Locate the cell with the specified text and output its (x, y) center coordinate. 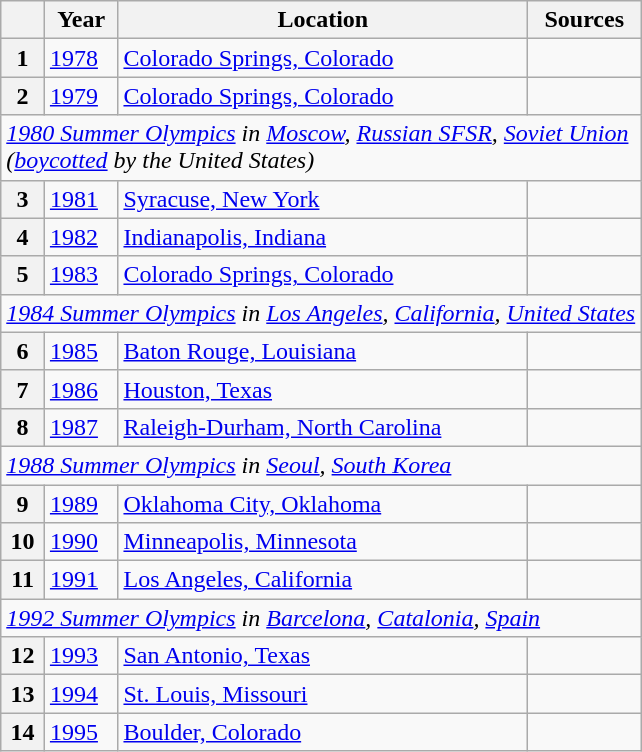
St. Louis, Missouri (323, 694)
1979 (81, 96)
San Antonio, Texas (323, 656)
14 (23, 732)
6 (23, 351)
5 (23, 275)
Los Angeles, California (323, 580)
1994 (81, 694)
1990 (81, 542)
4 (23, 237)
1987 (81, 427)
11 (23, 580)
2 (23, 96)
1993 (81, 656)
1980 Summer Olympics in Moscow, Russian SFSR, Soviet Union(boycotted by the United States) (321, 148)
Location (323, 20)
Year (81, 20)
Boulder, Colorado (323, 732)
1989 (81, 503)
1983 (81, 275)
8 (23, 427)
Baton Rouge, Louisiana (323, 351)
Syracuse, New York (323, 199)
1978 (81, 58)
Indianapolis, Indiana (323, 237)
13 (23, 694)
Oklahoma City, Oklahoma (323, 503)
1988 Summer Olympics in Seoul, South Korea (321, 465)
1995 (81, 732)
1986 (81, 389)
1992 Summer Olympics in Barcelona, Catalonia, Spain (321, 618)
12 (23, 656)
3 (23, 199)
1 (23, 58)
1982 (81, 237)
Raleigh-Durham, North Carolina (323, 427)
Minneapolis, Minnesota (323, 542)
1981 (81, 199)
10 (23, 542)
9 (23, 503)
Houston, Texas (323, 389)
1984 Summer Olympics in Los Angeles, California, United States (321, 313)
Sources (584, 20)
1991 (81, 580)
1985 (81, 351)
7 (23, 389)
